Return the (x, y) coordinate for the center point of the cell that contains the specified text.  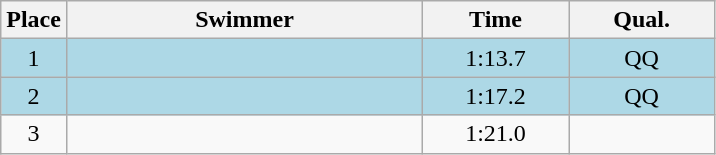
2 (34, 96)
Time (496, 20)
1:13.7 (496, 58)
1 (34, 58)
Place (34, 20)
Qual. (642, 20)
1:21.0 (496, 134)
1:17.2 (496, 96)
3 (34, 134)
Swimmer (244, 20)
